Detect which cell encompasses the target text, then output its [X, Y] center coordinate. 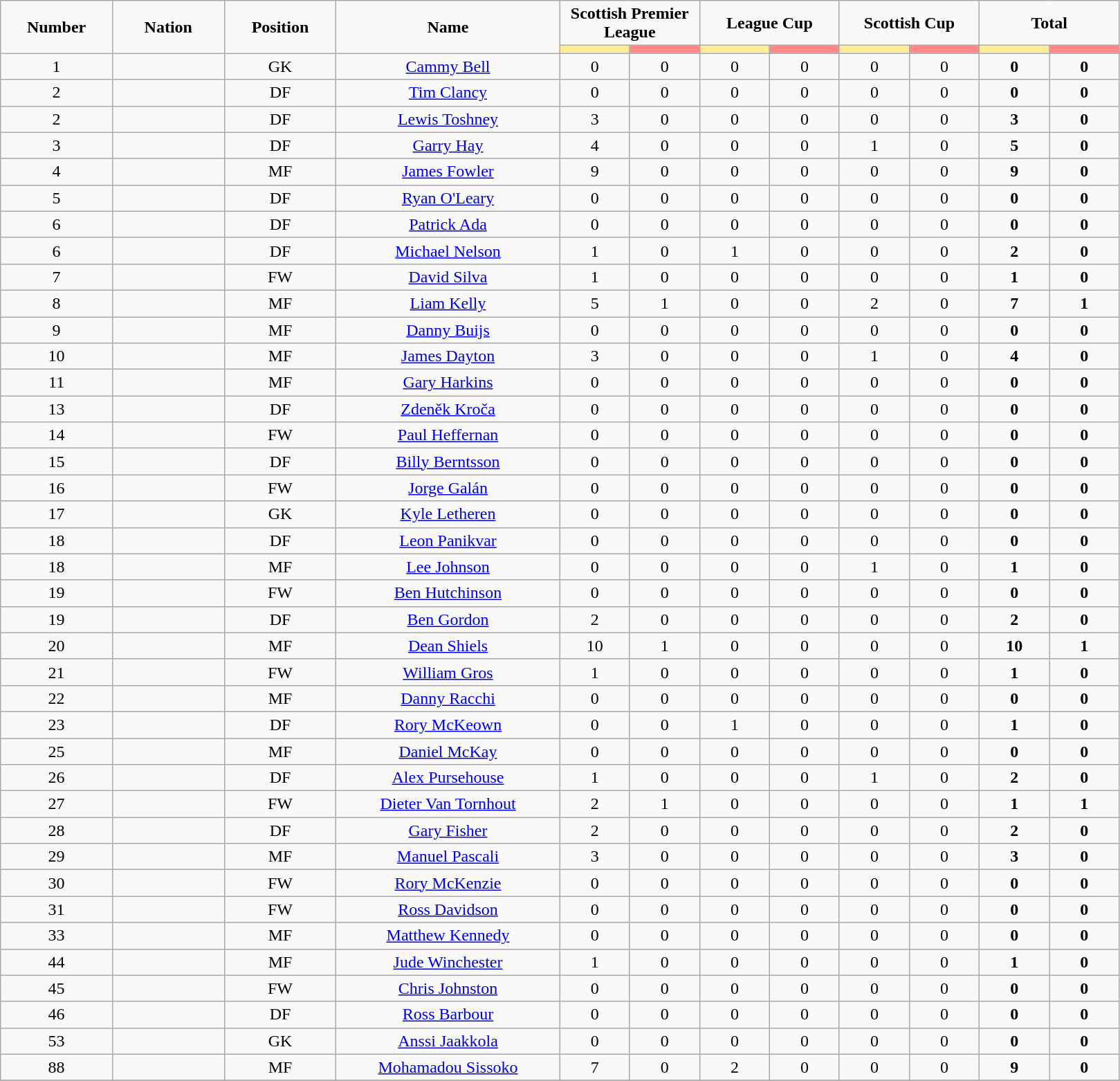
Anssi Jaakkola [448, 1041]
Scottish Premier League [630, 24]
15 [57, 462]
16 [57, 488]
Dieter Van Tornhout [448, 804]
8 [57, 303]
Jude Winchester [448, 962]
Ross Barbour [448, 1015]
Gary Fisher [448, 830]
28 [57, 830]
Ross Davidson [448, 909]
Daniel McKay [448, 751]
Garry Hay [448, 145]
46 [57, 1015]
Dean Shiels [448, 646]
29 [57, 857]
James Fowler [448, 172]
Lewis Toshney [448, 119]
Jorge Galán [448, 488]
26 [57, 778]
25 [57, 751]
45 [57, 988]
Liam Kelly [448, 303]
53 [57, 1041]
44 [57, 962]
Danny Buijs [448, 330]
Kyle Letheren [448, 514]
22 [57, 698]
Name [448, 27]
14 [57, 435]
17 [57, 514]
Total [1049, 24]
David Silva [448, 277]
Michael Nelson [448, 251]
Rory McKeown [448, 725]
Gary Harkins [448, 383]
Patrick Ada [448, 224]
Position [280, 27]
11 [57, 383]
20 [57, 646]
Tim Clancy [448, 93]
Alex Pursehouse [448, 778]
Ryan O'Leary [448, 198]
Paul Heffernan [448, 435]
Number [57, 27]
Mohamadou Sissoko [448, 1067]
Chris Johnston [448, 988]
21 [57, 672]
31 [57, 909]
27 [57, 804]
30 [57, 883]
88 [57, 1067]
James Dayton [448, 356]
Leon Panikvar [448, 540]
Nation [168, 27]
Ben Gordon [448, 619]
Ben Hutchinson [448, 593]
League Cup [769, 24]
Matthew Kennedy [448, 936]
Scottish Cup [909, 24]
Lee Johnson [448, 567]
Billy Berntsson [448, 462]
William Gros [448, 672]
Zdeněk Kroča [448, 409]
Manuel Pascali [448, 857]
Rory McKenzie [448, 883]
23 [57, 725]
Danny Racchi [448, 698]
33 [57, 936]
13 [57, 409]
Cammy Bell [448, 66]
